Extract the [x, y] coordinate from the center of the cell holding the provided text.  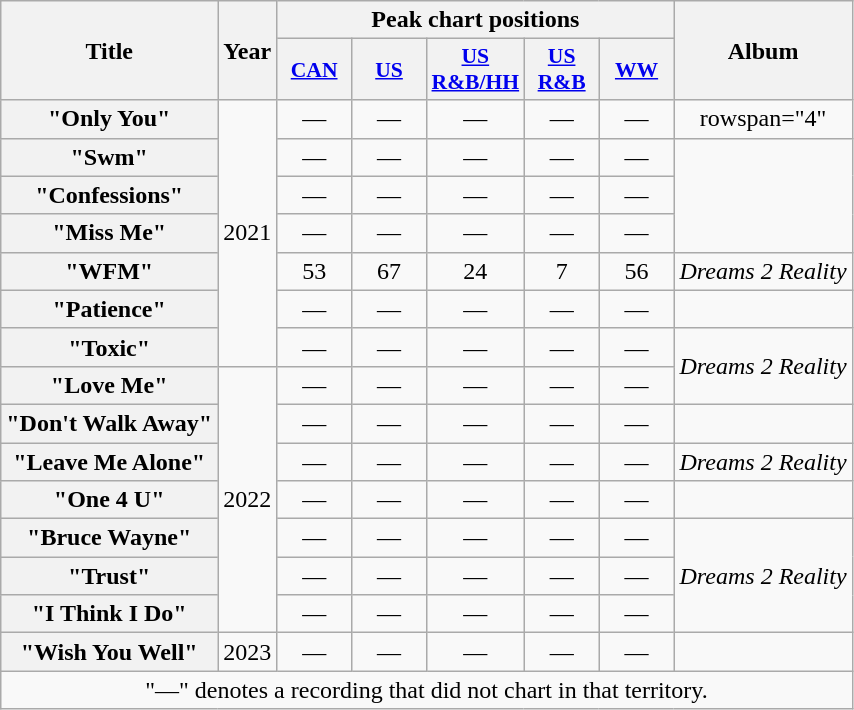
2021 [248, 233]
"Only You" [110, 119]
67 [390, 271]
"Miss Me" [110, 233]
"Love Me" [110, 385]
24 [475, 271]
"Confessions" [110, 195]
Album [763, 50]
7 [562, 271]
"Don't Walk Away" [110, 423]
"—" denotes a recording that did not chart in that territory. [426, 690]
53 [314, 271]
"WFM" [110, 271]
"Patience" [110, 309]
Year [248, 50]
"Wish You Well" [110, 652]
"Trust" [110, 576]
2022 [248, 499]
"Bruce Wayne" [110, 538]
"I Think I Do" [110, 614]
WW [636, 70]
US [390, 70]
"Swm" [110, 157]
2023 [248, 652]
"Leave Me Alone" [110, 461]
Title [110, 50]
rowspan="4" [763, 119]
USR&B [562, 70]
USR&B/HH [475, 70]
"Toxic" [110, 347]
"One 4 U" [110, 500]
CAN [314, 70]
Peak chart positions [476, 20]
56 [636, 271]
